Pinpoint the cell where the given text exists, returning its [X, Y] midpoint coordinate. 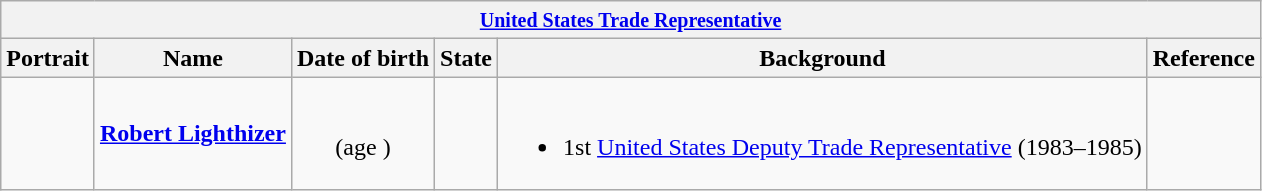
United States Trade Representative [631, 20]
Name [192, 58]
(age ) [362, 134]
State [466, 58]
Date of birth [362, 58]
Reference [1204, 58]
Background [823, 58]
Portrait [48, 58]
Robert Lighthizer [192, 134]
1st United States Deputy Trade Representative (1983–1985) [823, 134]
